Determine the (x, y) coordinate at the center of the cell enclosing the given text.  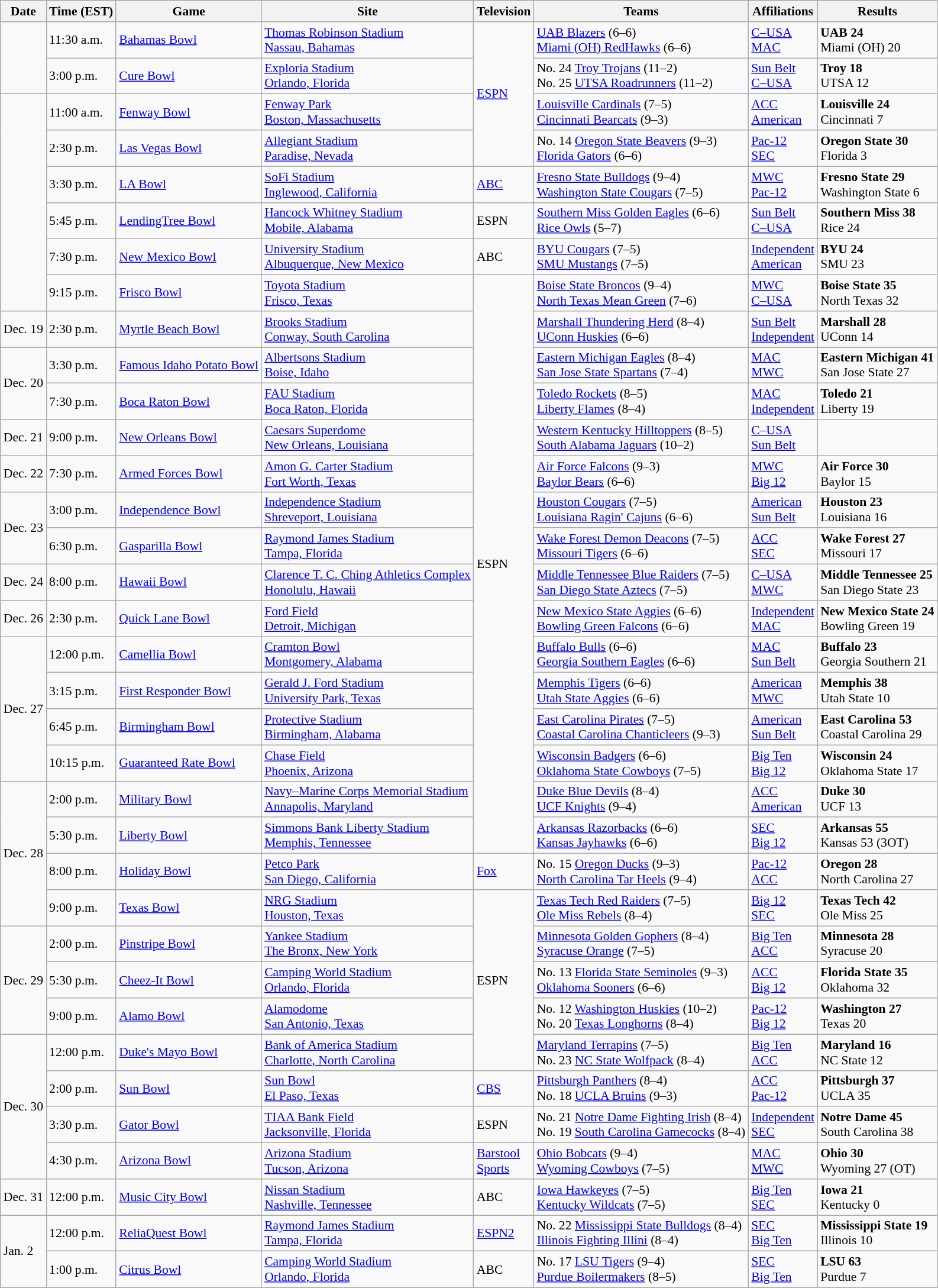
Big 12SEC (783, 908)
Air Force 30Baylor 15 (878, 473)
Armed Forces Bowl (189, 473)
Independence StadiumShreveport, Louisiana (368, 510)
Pittsburgh Panthers (8–4)No. 18 UCLA Bruins (9–3) (641, 1089)
Exploria StadiumOrlando, Florida (368, 76)
6:30 p.m. (81, 547)
Brooks StadiumConway, South Carolina (368, 329)
Wake Forest 27Missouri 17 (878, 547)
Hancock Whitney StadiumMobile, Alabama (368, 220)
Air Force Falcons (9–3)Baylor Bears (6–6) (641, 473)
MWCBig 12 (783, 473)
Oregon 28North Carolina 27 (878, 872)
Military Bowl (189, 799)
MWCC–USA (783, 293)
Dec. 19 (24, 329)
BarstoolSports (504, 1161)
Fenway ParkBoston, Massachusetts (368, 112)
No. 24 Troy Trojans (11–2)No. 25 UTSA Roadrunners (11–2) (641, 76)
Nissan StadiumNashville, Tennessee (368, 1197)
Dec. 20 (24, 383)
Houston 23Louisiana 16 (878, 510)
Frisco Bowl (189, 293)
Arkansas Razorbacks (6–6)Kansas Jayhawks (6–6) (641, 835)
IndependentSEC (783, 1125)
Washington 27Texas 20 (878, 1016)
Chase FieldPhoenix, Arizona (368, 763)
Buffalo 23Georgia Southern 21 (878, 654)
Southern Miss Golden Eagles (6–6)Rice Owls (5–7) (641, 220)
Amon G. Carter StadiumFort Worth, Texas (368, 473)
Sun BowlEl Paso, Texas (368, 1089)
Western Kentucky Hilltoppers (8–5)South Alabama Jaguars (10–2) (641, 438)
New Orleans Bowl (189, 438)
BYU 24SMU 23 (878, 257)
East Carolina Pirates (7–5)Coastal Carolina Chanticleers (9–3) (641, 727)
MWCPac-12 (783, 185)
Oregon State 30Florida 3 (878, 148)
ESPN2 (504, 1233)
Fresno State Bulldogs (9–4)Washington State Cougars (7–5) (641, 185)
3:15 p.m. (81, 691)
New Mexico Bowl (189, 257)
Arizona StadiumTucson, Arizona (368, 1161)
No. 14 Oregon State Beavers (9–3)Florida Gators (6–6) (641, 148)
SECBig 12 (783, 835)
Bank of America StadiumCharlotte, North Carolina (368, 1052)
Memphis Tigers (6–6)Utah State Aggies (6–6) (641, 691)
Television (504, 11)
Pac-12ACC (783, 872)
Gerald J. Ford StadiumUniversity Park, Texas (368, 691)
Wisconsin 24Oklahoma State 17 (878, 763)
Duke's Mayo Bowl (189, 1052)
Independence Bowl (189, 510)
Arkansas 55Kansas 53 (3OT) (878, 835)
Gator Bowl (189, 1125)
Texas Tech Red Raiders (7–5)Ole Miss Rebels (8–4) (641, 908)
Hawaii Bowl (189, 582)
Ohio 30Wyoming 27 (OT) (878, 1161)
First Responder Bowl (189, 691)
Gasparilla Bowl (189, 547)
Yankee StadiumThe Bronx, New York (368, 944)
10:15 p.m. (81, 763)
Results (878, 11)
Birmingham Bowl (189, 727)
Caesars SuperdomeNew Orleans, Louisiana (368, 438)
ReliaQuest Bowl (189, 1233)
East Carolina 53Coastal Carolina 29 (878, 727)
Fenway Bowl (189, 112)
9:15 p.m. (81, 293)
ACCBig 12 (783, 980)
Thomas Robinson StadiumNassau, Bahamas (368, 40)
LendingTree Bowl (189, 220)
Camellia Bowl (189, 654)
Alamo Bowl (189, 1016)
Cramton BowlMontgomery, Alabama (368, 654)
Sun BeltIndependent (783, 329)
C–USA Sun Belt (783, 438)
Pittsburgh 37UCLA 35 (878, 1089)
Maryland Terrapins (7–5)No. 23 NC State Wolfpack (8–4) (641, 1052)
No. 21 Notre Dame Fighting Irish (8–4)No. 19 South Carolina Gamecocks (8–4) (641, 1125)
Simmons Bank Liberty StadiumMemphis, Tennessee (368, 835)
Eastern Michigan 41San Jose State 27 (878, 366)
Fresno State 29Washington State 6 (878, 185)
Bahamas Bowl (189, 40)
Boise State Broncos (9–4)North Texas Mean Green (7–6) (641, 293)
C–USAMWC (783, 582)
Maryland 16NC State 12 (878, 1052)
Dec. 27 (24, 709)
Troy 18UTSA 12 (878, 76)
Louisville 24Cincinnati 7 (878, 112)
Holiday Bowl (189, 872)
Marshall 28UConn 14 (878, 329)
Pinstripe Bowl (189, 944)
New Mexico State Aggies (6–6)Bowling Green Falcons (6–6) (641, 619)
AmericanMWC (783, 691)
Fox (504, 872)
Dec. 22 (24, 473)
Ford FieldDetroit, Michigan (368, 619)
Pac-12 Big 12 (783, 1016)
Protective StadiumBirmingham, Alabama (368, 727)
CBS (504, 1089)
Ohio Bobcats (9–4)Wyoming Cowboys (7–5) (641, 1161)
Cheez-It Bowl (189, 980)
MACIndependent (783, 401)
Memphis 38Utah State 10 (878, 691)
Dec. 24 (24, 582)
Quick Lane Bowl (189, 619)
Texas Bowl (189, 908)
Big TenBig 12 (783, 763)
FAU StadiumBoca Raton, Florida (368, 401)
Iowa 21Kentucky 0 (878, 1197)
Minnesota Golden Gophers (8–4)Syracuse Orange (7–5) (641, 944)
SoFi StadiumInglewood, California (368, 185)
C–USAMAC (783, 40)
TIAA Bank FieldJacksonville, Florida (368, 1125)
Navy–Marine Corps Memorial StadiumAnnapolis, Maryland (368, 799)
Duke Blue Devils (8–4)UCF Knights (9–4) (641, 799)
Albertsons StadiumBoise, Idaho (368, 366)
Dec. 28 (24, 853)
Middle Tennessee 25San Diego State 23 (878, 582)
Cure Bowl (189, 76)
ACCSEC (783, 547)
Game (189, 11)
Toledo Rockets (8–5)Liberty Flames (8–4) (641, 401)
Independent MAC (783, 619)
NRG StadiumHouston, Texas (368, 908)
6:45 p.m. (81, 727)
Buffalo Bulls (6–6)Georgia Southern Eagles (6–6) (641, 654)
11:00 a.m. (81, 112)
Boise State 35North Texas 32 (878, 293)
Wake Forest Demon Deacons (7–5)Missouri Tigers (6–6) (641, 547)
Pac-12SEC (783, 148)
Sun Bowl (189, 1089)
LSU 63Purdue 7 (878, 1270)
Minnesota 28Syracuse 20 (878, 944)
Houston Cougars (7–5)Louisiana Ragin' Cajuns (6–6) (641, 510)
No. 17 LSU Tigers (9–4)Purdue Boilermakers (8–5) (641, 1270)
UAB Blazers (6–6)Miami (OH) RedHawks (6–6) (641, 40)
Dec. 31 (24, 1197)
Teams (641, 11)
Dec. 21 (24, 438)
IndependentAmerican (783, 257)
Toledo 21Liberty 19 (878, 401)
Jan. 2 (24, 1251)
Myrtle Beach Bowl (189, 329)
Dec. 29 (24, 980)
AlamodomeSan Antonio, Texas (368, 1016)
No. 13 Florida State Seminoles (9–3)Oklahoma Sooners (6–6) (641, 980)
Southern Miss 38Rice 24 (878, 220)
University StadiumAlbuquerque, New Mexico (368, 257)
Louisville Cardinals (7–5)Cincinnati Bearcats (9–3) (641, 112)
Guaranteed Rate Bowl (189, 763)
Dec. 26 (24, 619)
No. 12 Washington Huskies (10–2)No. 20 Texas Longhorns (8–4) (641, 1016)
Toyota StadiumFrisco, Texas (368, 293)
4:30 p.m. (81, 1161)
Las Vegas Bowl (189, 148)
Big TenSEC (783, 1197)
Eastern Michigan Eagles (8–4)San Jose State Spartans (7–4) (641, 366)
1:00 p.m. (81, 1270)
Florida State 35Oklahoma 32 (878, 980)
Date (24, 11)
Famous Idaho Potato Bowl (189, 366)
Clarence T. C. Ching Athletics ComplexHonolulu, Hawaii (368, 582)
Duke 30UCF 13 (878, 799)
Liberty Bowl (189, 835)
MACSun Belt (783, 654)
Middle Tennessee Blue Raiders (7–5)San Diego State Aztecs (7–5) (641, 582)
Music City Bowl (189, 1197)
Iowa Hawkeyes (7–5)Kentucky Wildcats (7–5) (641, 1197)
UAB 24Miami (OH) 20 (878, 40)
No. 15 Oregon Ducks (9–3)North Carolina Tar Heels (9–4) (641, 872)
ACCPac-12 (783, 1089)
5:45 p.m. (81, 220)
No. 22 Mississippi State Bulldogs (8–4)Illinois Fighting Illini (8–4) (641, 1233)
Wisconsin Badgers (6–6)Oklahoma State Cowboys (7–5) (641, 763)
Allegiant StadiumParadise, Nevada (368, 148)
Citrus Bowl (189, 1270)
Marshall Thundering Herd (8–4)UConn Huskies (6–6) (641, 329)
Mississippi State 19Illinois 10 (878, 1233)
Time (EST) (81, 11)
New Mexico State 24Bowling Green 19 (878, 619)
Boca Raton Bowl (189, 401)
Site (368, 11)
LA Bowl (189, 185)
11:30 a.m. (81, 40)
Texas Tech 42Ole Miss 25 (878, 908)
Affiliations (783, 11)
Dec. 30 (24, 1106)
Arizona Bowl (189, 1161)
Petco ParkSan Diego, California (368, 872)
Notre Dame 45South Carolina 38 (878, 1125)
Dec. 23 (24, 528)
BYU Cougars (7–5)SMU Mustangs (7–5) (641, 257)
